Detect which cell encompasses the target text, then output its (X, Y) center coordinate. 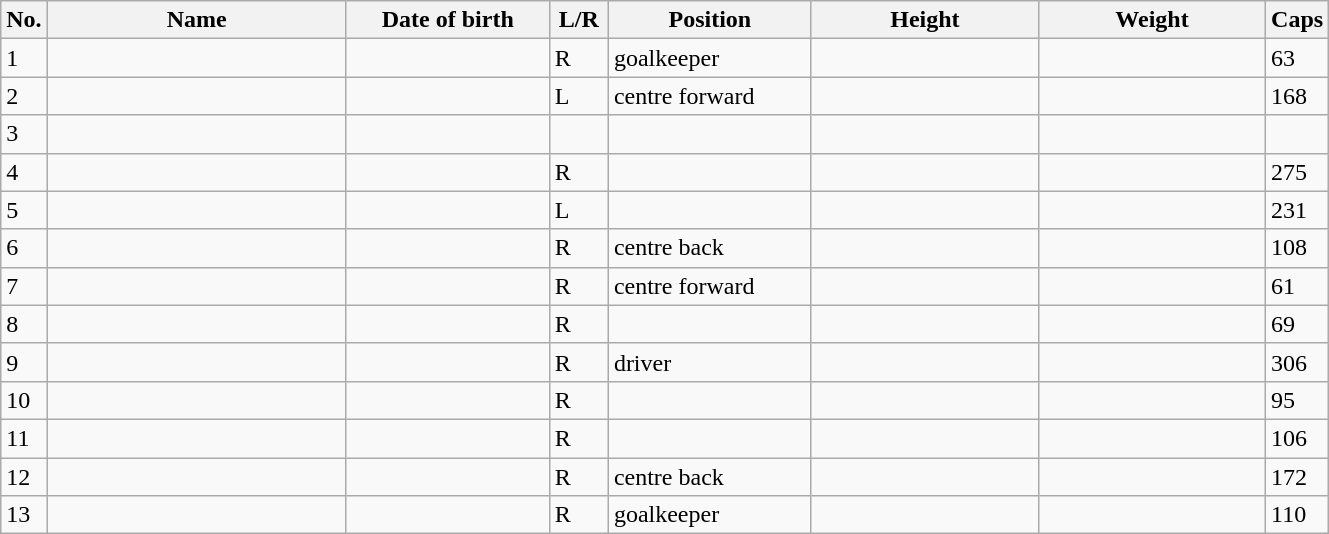
95 (1298, 400)
9 (24, 362)
6 (24, 248)
12 (24, 477)
8 (24, 324)
Height (924, 20)
Name (196, 20)
1 (24, 58)
7 (24, 286)
Date of birth (448, 20)
4 (24, 172)
Caps (1298, 20)
No. (24, 20)
61 (1298, 286)
3 (24, 134)
2 (24, 96)
275 (1298, 172)
11 (24, 438)
5 (24, 210)
10 (24, 400)
172 (1298, 477)
13 (24, 515)
driver (710, 362)
106 (1298, 438)
63 (1298, 58)
Position (710, 20)
110 (1298, 515)
L/R (578, 20)
Weight (1152, 20)
168 (1298, 96)
69 (1298, 324)
108 (1298, 248)
231 (1298, 210)
306 (1298, 362)
